Return the (x, y) coordinate for the center point of the cell that contains the specified text.  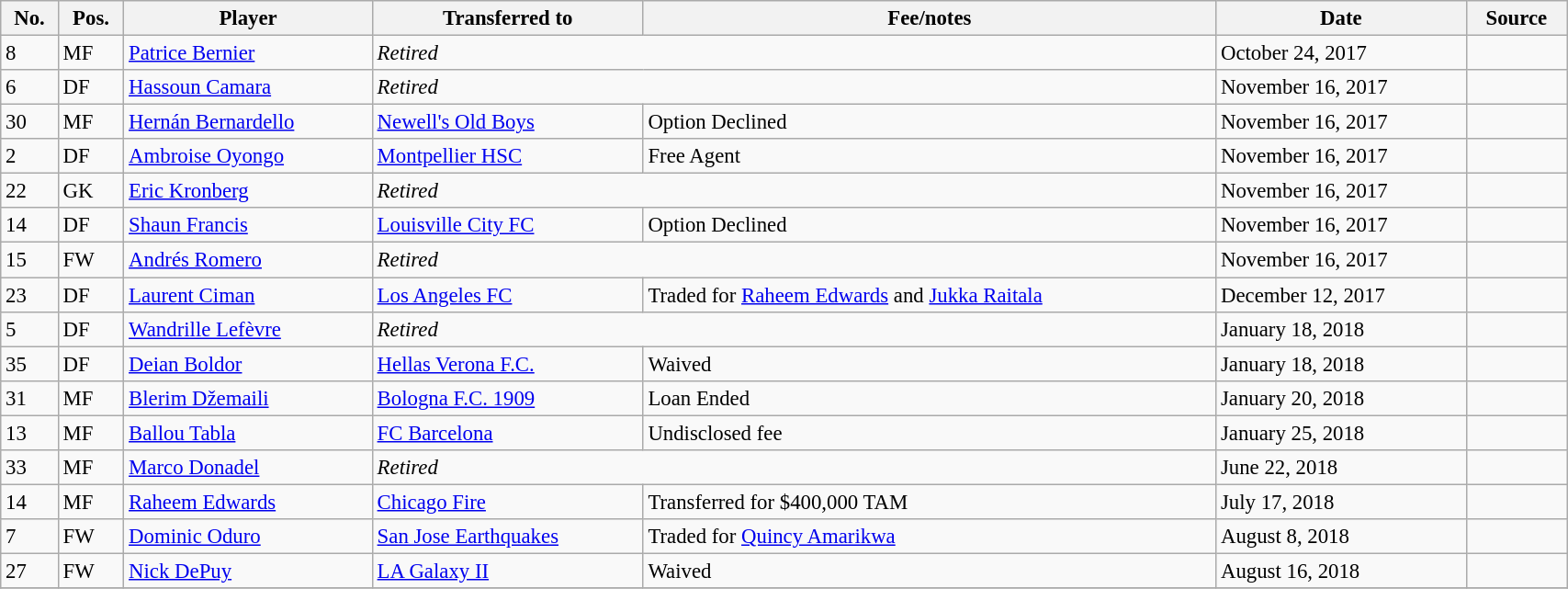
FC Barcelona (507, 433)
GK (91, 191)
Source (1517, 18)
6 (29, 87)
Free Agent (930, 156)
33 (29, 468)
Hellas Verona F.C. (507, 364)
13 (29, 433)
Ballou Tabla (248, 433)
Montpellier HSC (507, 156)
October 24, 2017 (1341, 53)
23 (29, 295)
LA Galaxy II (507, 571)
January 20, 2018 (1341, 398)
Hernán Bernardello (248, 122)
Andrés Romero (248, 260)
Player (248, 18)
Eric Kronberg (248, 191)
Transferred to (507, 18)
August 8, 2018 (1341, 537)
Louisville City FC (507, 225)
San Jose Earthquakes (507, 537)
January 25, 2018 (1341, 433)
Chicago Fire (507, 502)
Nick DePuy (248, 571)
31 (29, 398)
Blerim Džemaili (248, 398)
Newell's Old Boys (507, 122)
Transferred for $400,000 TAM (930, 502)
December 12, 2017 (1341, 295)
Dominic Oduro (248, 537)
5 (29, 329)
Shaun Francis (248, 225)
22 (29, 191)
Pos. (91, 18)
Wandrille Lefèvre (248, 329)
2 (29, 156)
Bologna F.C. 1909 (507, 398)
Deian Boldor (248, 364)
Raheem Edwards (248, 502)
June 22, 2018 (1341, 468)
Hassoun Camara (248, 87)
27 (29, 571)
No. (29, 18)
Loan Ended (930, 398)
30 (29, 122)
8 (29, 53)
Marco Donadel (248, 468)
Ambroise Oyongo (248, 156)
Patrice Bernier (248, 53)
15 (29, 260)
Los Angeles FC (507, 295)
Traded for Quincy Amarikwa (930, 537)
July 17, 2018 (1341, 502)
7 (29, 537)
Traded for Raheem Edwards and Jukka Raitala (930, 295)
Laurent Ciman (248, 295)
Fee/notes (930, 18)
Undisclosed fee (930, 433)
August 16, 2018 (1341, 571)
35 (29, 364)
Date (1341, 18)
